Pinpoint the cell where the given text exists, returning its [X, Y] midpoint coordinate. 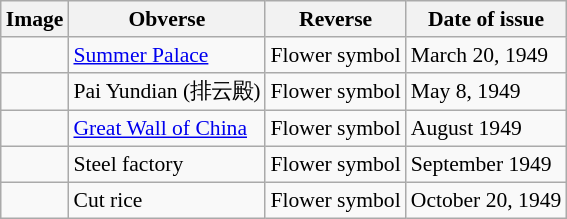
May 8, 1949 [486, 92]
Cut rice [166, 200]
March 20, 1949 [486, 55]
Reverse [335, 19]
Steel factory [166, 165]
Summer Palace [166, 55]
August 1949 [486, 129]
Obverse [166, 19]
Pai Yundian (排云殿) [166, 92]
Great Wall of China [166, 129]
September 1949 [486, 165]
Date of issue [486, 19]
Image [35, 19]
October 20, 1949 [486, 200]
